From the cell containing the given text, extract its center point as (X, Y) coordinate. 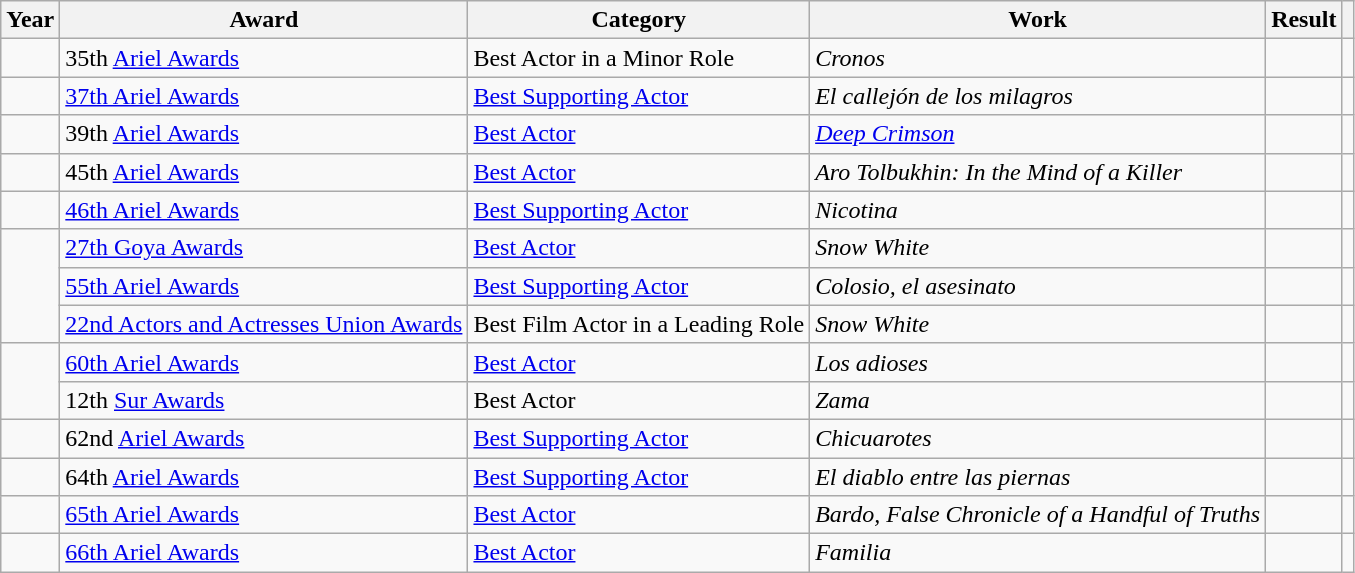
Los adioses (1038, 362)
60th Ariel Awards (264, 362)
55th Ariel Awards (264, 286)
46th Ariel Awards (264, 210)
39th Ariel Awards (264, 134)
Zama (1038, 400)
64th Ariel Awards (264, 477)
Best Actor in a Minor Role (639, 58)
12th Sur Awards (264, 400)
Bardo, False Chronicle of a Handful of Truths (1038, 515)
El diablo entre las piernas (1038, 477)
Best Film Actor in a Leading Role (639, 324)
Colosio, el asesinato (1038, 286)
Work (1038, 20)
Familia (1038, 553)
El callejón de los milagros (1038, 96)
Cronos (1038, 58)
Aro Tolbukhin: In the Mind of a Killer (1038, 172)
66th Ariel Awards (264, 553)
27th Goya Awards (264, 248)
Deep Crimson (1038, 134)
Result (1304, 20)
35th Ariel Awards (264, 58)
37th Ariel Awards (264, 96)
Year (30, 20)
45th Ariel Awards (264, 172)
22nd Actors and Actresses Union Awards (264, 324)
65th Ariel Awards (264, 515)
Category (639, 20)
Nicotina (1038, 210)
62nd Ariel Awards (264, 438)
Chicuarotes (1038, 438)
Award (264, 20)
